Detect which cell encompasses the target text, then output its [x, y] center coordinate. 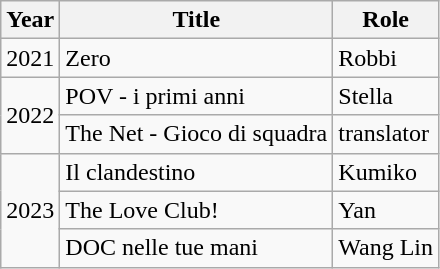
Title [196, 20]
Role [386, 20]
Yan [386, 210]
The Love Club! [196, 210]
2023 [30, 210]
POV - i primi anni [196, 96]
Wang Lin [386, 248]
Robbi [386, 58]
The Net - Gioco di squadra [196, 134]
Il clandestino [196, 172]
2021 [30, 58]
2022 [30, 115]
DOC nelle tue mani [196, 248]
Year [30, 20]
Kumiko [386, 172]
Zero [196, 58]
translator [386, 134]
Stella [386, 96]
